Return the [x, y] coordinate for the center point of the cell that contains the specified text.  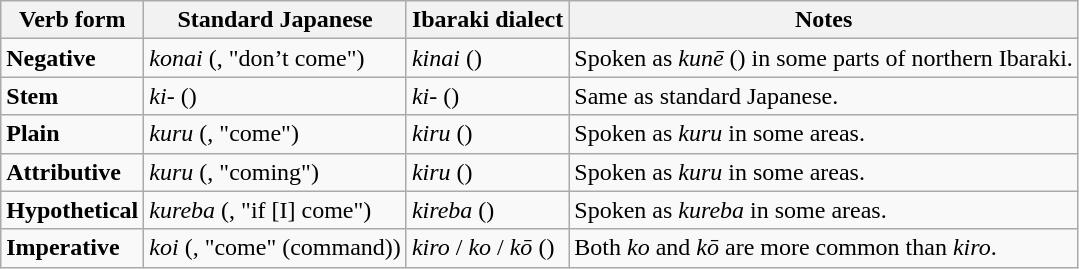
kinai () [487, 58]
Stem [72, 96]
kureba (, "if [I] come") [276, 210]
koi (, "come" (command)) [276, 248]
kuru (, "come") [276, 134]
Verb form [72, 20]
Spoken as kureba in some areas. [824, 210]
Notes [824, 20]
kireba () [487, 210]
konai (, "don’t come") [276, 58]
kiro / ko / kō () [487, 248]
Plain [72, 134]
Negative [72, 58]
Attributive [72, 172]
Ibaraki dialect [487, 20]
Imperative [72, 248]
kuru (, "coming") [276, 172]
Both ko and kō are more common than kiro. [824, 248]
Hypothetical [72, 210]
Same as standard Japanese. [824, 96]
Standard Japanese [276, 20]
Spoken as kunē () in some parts of northern Ibaraki. [824, 58]
